Extract the (x, y) coordinate from the center of the cell holding the provided text.  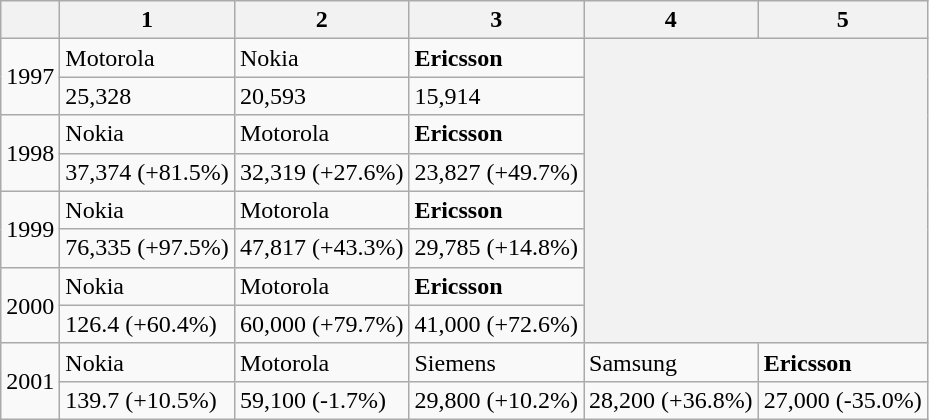
2000 (30, 305)
20,593 (322, 96)
139.7 (+10.5%) (148, 400)
5 (842, 20)
28,200 (+36.8%) (672, 400)
Siemens (496, 362)
15,914 (496, 96)
27,000 (-35.0%) (842, 400)
4 (672, 20)
32,319 (+27.6%) (322, 172)
Samsung (672, 362)
1999 (30, 229)
1998 (30, 153)
23,827 (+49.7%) (496, 172)
41,000 (+72.6%) (496, 324)
3 (496, 20)
29,785 (+14.8%) (496, 248)
37,374 (+81.5%) (148, 172)
29,800 (+10.2%) (496, 400)
76,335 (+97.5%) (148, 248)
2001 (30, 381)
25,328 (148, 96)
2 (322, 20)
59,100 (-1.7%) (322, 400)
1997 (30, 77)
60,000 (+79.7%) (322, 324)
47,817 (+43.3%) (322, 248)
126.4 (+60.4%) (148, 324)
1 (148, 20)
